Extract the (x, y) coordinate from the center of the cell holding the provided text.  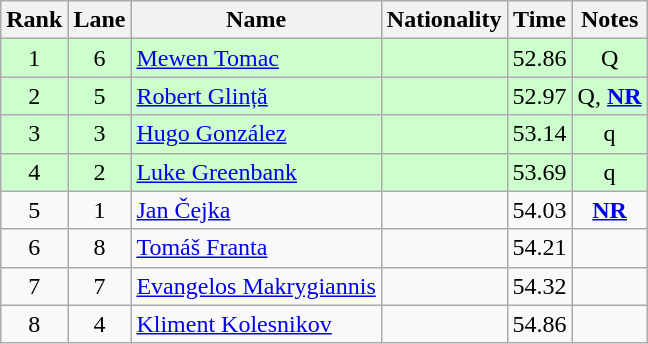
Evangelos Makrygiannis (256, 286)
54.03 (540, 210)
Rank (34, 20)
Time (540, 20)
54.86 (540, 324)
Luke Greenbank (256, 172)
Q, NR (610, 96)
Name (256, 20)
54.21 (540, 248)
Mewen Tomac (256, 58)
Jan Čejka (256, 210)
Notes (610, 20)
Kliment Kolesnikov (256, 324)
Tomáš Franta (256, 248)
Q (610, 58)
NR (610, 210)
53.69 (540, 172)
Robert Glință (256, 96)
Hugo González (256, 134)
54.32 (540, 286)
53.14 (540, 134)
52.86 (540, 58)
52.97 (540, 96)
Nationality (444, 20)
Lane (100, 20)
